Pinpoint the cell where the given text exists, returning its (X, Y) midpoint coordinate. 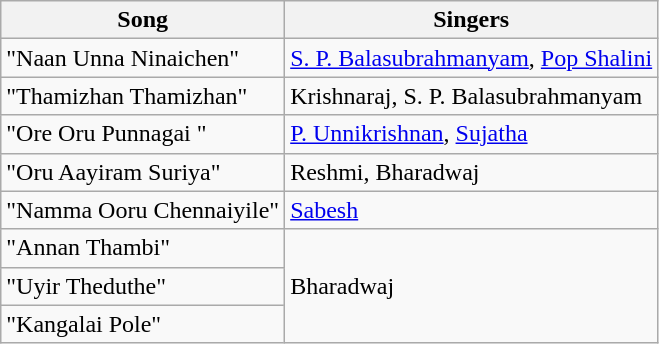
"Uyir Theduthe" (143, 286)
"Oru Aayiram Suriya" (143, 172)
"Kangalai Pole" (143, 324)
P. Unnikrishnan, Sujatha (472, 134)
"Thamizhan Thamizhan" (143, 96)
S. P. Balasubrahmanyam, Pop Shalini (472, 58)
"Naan Unna Ninaichen" (143, 58)
Sabesh (472, 210)
Bharadwaj (472, 286)
Reshmi, Bharadwaj (472, 172)
Song (143, 20)
"Annan Thambi" (143, 248)
Krishnaraj, S. P. Balasubrahmanyam (472, 96)
"Ore Oru Punnagai " (143, 134)
"Namma Ooru Chennaiyile" (143, 210)
Singers (472, 20)
